Scan for the cell matching the given text and deliver its [x, y] coordinate at center. 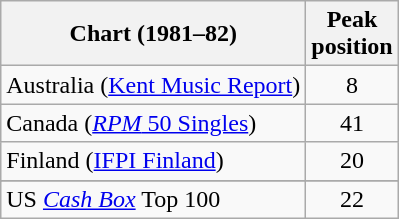
Peakposition [352, 34]
US Cash Box Top 100 [154, 199]
8 [352, 85]
Finland (IFPI Finland) [154, 161]
Chart (1981–82) [154, 34]
22 [352, 199]
41 [352, 123]
Australia (Kent Music Report) [154, 85]
Canada (RPM 50 Singles) [154, 123]
20 [352, 161]
